Determine the [X, Y] coordinate at the center of the cell enclosing the given text.  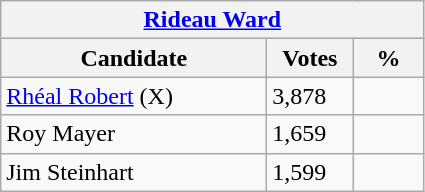
% [388, 58]
3,878 [310, 96]
1,659 [310, 134]
Votes [310, 58]
Candidate [134, 58]
1,599 [310, 172]
Rhéal Robert (X) [134, 96]
Rideau Ward [212, 20]
Roy Mayer [134, 134]
Jim Steinhart [134, 172]
